Detect which cell encompasses the target text, then output its (X, Y) center coordinate. 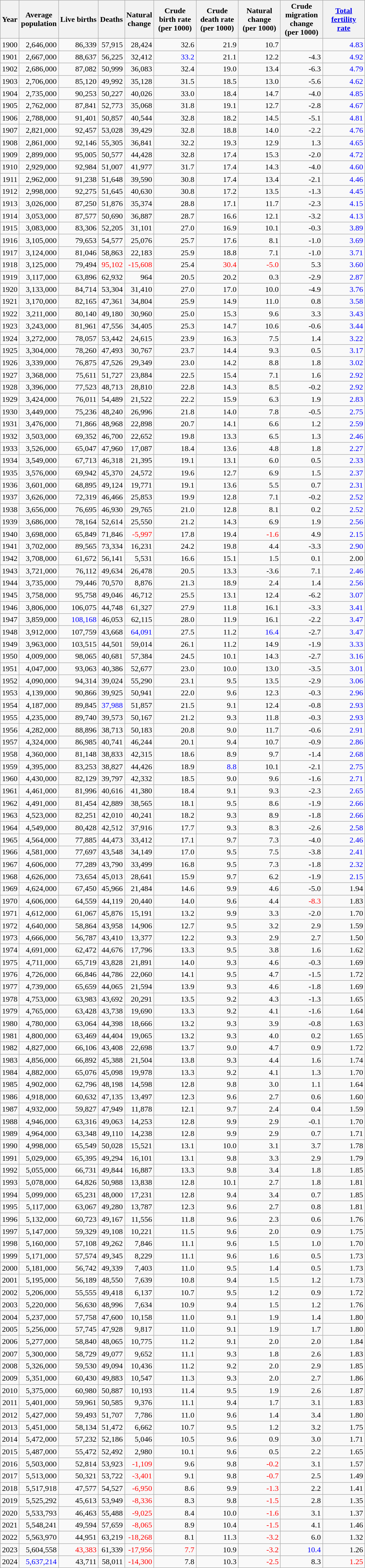
49,094 (111, 1366)
2.5 (301, 1476)
56,141 (111, 558)
1901 (10, 57)
4,964,000 (39, 1133)
58,134 (79, 1427)
46,700 (111, 436)
5,181,000 (39, 1268)
83,306 (79, 228)
4.13 (344, 216)
1993 (10, 1183)
3,368,000 (39, 375)
2.71 (344, 779)
3,339,000 (39, 363)
37,988 (111, 705)
17.2 (217, 192)
10.8 (175, 1280)
30,960 (139, 314)
4,765,000 (39, 1011)
4,691,000 (39, 950)
1.32 (344, 1537)
25.7 (175, 240)
58,864 (79, 925)
21.8 (175, 412)
10,775 (139, 1341)
63,067 (79, 1207)
48,065 (111, 1341)
22,652 (139, 436)
3,125,000 (39, 265)
1943 (10, 571)
60,980 (79, 1391)
1990 (10, 1146)
32,412 (139, 57)
-15,608 (139, 265)
4,187,000 (39, 705)
61,067 (79, 913)
1.87 (344, 1391)
53,442 (111, 338)
1969 (10, 889)
13,377 (139, 938)
4,626,000 (39, 877)
16.4 (259, 632)
87,577 (79, 216)
10.5 (175, 1439)
73,654 (79, 877)
4,235,000 (39, 717)
40,026 (139, 94)
3,170,000 (39, 302)
55,290 (139, 681)
1988 (10, 1121)
29,765 (139, 509)
1.86 (344, 1378)
4.62 (344, 81)
94,314 (79, 681)
4.46 (344, 179)
2.59 (344, 424)
14,238 (139, 1133)
7,403 (139, 1268)
1922 (10, 314)
4,946,000 (39, 1121)
48,240 (111, 412)
2,998,000 (39, 192)
36,083 (139, 69)
3.71 (344, 253)
52,814 (79, 1464)
5,533,793 (39, 1513)
2003 (10, 1305)
1972 (10, 925)
84,714 (79, 289)
22,060 (139, 975)
8,876 (139, 583)
78,164 (79, 522)
4,932,000 (39, 1109)
964 (139, 277)
4.3 (259, 999)
92,984 (79, 167)
49,418 (111, 1293)
55,488 (111, 1513)
80,428 (79, 828)
4.85 (344, 94)
44,951 (79, 1537)
66,106 (79, 1048)
1.79 (344, 1158)
80,140 (79, 314)
1917 (10, 253)
-6,950 (139, 1488)
1939 (10, 522)
107,759 (79, 632)
3,053,000 (39, 216)
10,436 (139, 1366)
79,494 (79, 265)
26,478 (139, 571)
42,512 (111, 828)
21.9 (217, 45)
4,581,000 (39, 852)
4.67 (344, 106)
-5,997 (139, 534)
53,923 (111, 1464)
2004 (10, 1317)
77,885 (79, 840)
51,727 (111, 375)
-14,300 (139, 1562)
1986 (10, 1097)
48,000 (111, 1195)
4,282,000 (39, 730)
1976 (10, 975)
2,735,000 (39, 94)
40,544 (139, 118)
4,430,000 (39, 779)
20.8 (175, 730)
4,753,000 (39, 999)
50,988 (111, 1183)
65,849 (79, 534)
63,348 (79, 1133)
3,449,000 (39, 412)
1918 (10, 265)
87,841 (79, 106)
4,856,000 (39, 1060)
1965 (10, 840)
-2.5 (259, 1562)
1942 (10, 558)
5,637,214 (39, 1562)
49,077 (111, 1354)
50,941 (139, 693)
3,396,000 (39, 387)
65,047 (79, 448)
39,429 (139, 130)
16,101 (139, 1158)
89,845 (79, 705)
1916 (10, 240)
48,968 (111, 424)
51,645 (111, 192)
1927 (10, 375)
25.4 (175, 265)
39,925 (111, 693)
55,472 (79, 1452)
5,195,000 (39, 1280)
57,659 (111, 1525)
20.2 (217, 277)
46,053 (111, 620)
4,780,000 (39, 1023)
1940 (10, 534)
2.58 (344, 828)
22,183 (139, 253)
44,065 (111, 987)
2017 (10, 1476)
8.5 (259, 387)
0.3 (259, 277)
5,326,000 (39, 1366)
43,738 (111, 1011)
6.3 (259, 400)
28.0 (175, 620)
13,497 (139, 1097)
47,493 (111, 350)
87,250 (79, 204)
4.60 (344, 167)
49,280 (111, 1207)
41,380 (139, 791)
3.17 (344, 350)
3,117,000 (39, 277)
Crude migration change (per 1000) (301, 19)
1994 (10, 1195)
49,262 (111, 1244)
2.91 (344, 730)
5,099,000 (39, 1195)
-5.6 (301, 81)
82,165 (79, 302)
21,594 (139, 987)
19.3 (217, 142)
25.5 (175, 595)
47,361 (111, 302)
39,573 (111, 717)
2.65 (344, 791)
1948 (10, 632)
16.8 (175, 864)
50,167 (139, 717)
44,786 (111, 975)
38,713 (111, 730)
43,790 (111, 864)
34,405 (139, 326)
15.4 (217, 375)
11.4 (175, 1391)
34,149 (139, 852)
5,427,000 (39, 1415)
2.68 (344, 754)
3,272,000 (39, 338)
2.8 (301, 1500)
2013 (10, 1427)
-3.8 (301, 852)
5,256,000 (39, 1329)
1.41 (344, 1488)
66,892 (79, 1060)
44,398 (111, 1023)
10.3 (217, 1562)
49,167 (111, 1219)
2002 (10, 1293)
62,932 (111, 277)
1.37 (344, 1513)
5,548,241 (39, 1525)
2.41 (344, 852)
31,410 (139, 289)
3,758,000 (39, 595)
19,690 (139, 1011)
4.45 (344, 192)
1.1 (301, 1085)
3,576,000 (39, 473)
2016 (10, 1464)
2.90 (344, 546)
77,289 (79, 864)
1932 (10, 436)
73,334 (111, 546)
13.8 (175, 1060)
1962 (10, 803)
2020 (10, 1513)
20,291 (139, 999)
5,513,000 (39, 1476)
1971 (10, 913)
54,527 (111, 1488)
3.7 (301, 1146)
2015 (10, 1452)
40,741 (111, 742)
-3.5 (301, 669)
2009 (10, 1378)
92,146 (79, 142)
5,517,918 (39, 1488)
15,521 (139, 1146)
17,087 (139, 448)
22.2 (175, 400)
1924 (10, 338)
1947 (10, 620)
98,065 (79, 656)
2019 (10, 1500)
3,656,000 (39, 509)
91,401 (79, 118)
30.4 (217, 265)
56,630 (79, 1305)
1912 (10, 192)
57,384 (139, 656)
1928 (10, 387)
26.1 (175, 644)
31.7 (175, 167)
5,351,000 (39, 1378)
50,028 (111, 1146)
52,614 (111, 522)
23.9 (175, 338)
2,686,000 (39, 69)
62,115 (139, 620)
10,158 (139, 1317)
8.4 (175, 1513)
1907 (10, 130)
1.78 (344, 1146)
5,563,970 (39, 1537)
1904 (10, 94)
92,275 (79, 192)
90,253 (79, 94)
22.5 (175, 375)
52,205 (111, 228)
1961 (10, 791)
48,198 (111, 1085)
36,841 (139, 142)
17.7 (175, 828)
4,800,000 (39, 1036)
4,549,000 (39, 828)
3,526,000 (39, 448)
59,827 (79, 1109)
3,105,000 (39, 240)
45,098 (111, 1072)
49,345 (111, 1256)
78,260 (79, 350)
25,076 (139, 240)
-0.1 (301, 1121)
54,577 (111, 240)
5,487,000 (39, 1452)
44,426 (139, 767)
4,902,000 (39, 1085)
63,316 (79, 1121)
43,410 (111, 938)
24,572 (139, 473)
1975 (10, 962)
58,840 (79, 1341)
3,806,000 (39, 608)
25.0 (175, 314)
Crude death rate (per 1000) (217, 19)
53,722 (111, 1476)
76,875 (79, 363)
1.35 (344, 1500)
49,108 (111, 1231)
24.5 (175, 656)
-9,025 (139, 1513)
2.27 (344, 448)
2,861,000 (39, 142)
52,773 (111, 106)
68,895 (79, 485)
3.8 (259, 950)
2.32 (344, 864)
67,713 (79, 461)
2007 (10, 1354)
65,076 (79, 1072)
15,191 (139, 913)
20.7 (175, 424)
21.0 (175, 509)
4,139,000 (39, 693)
-4.3 (301, 57)
4.15 (344, 204)
43,828 (111, 962)
3.16 (344, 656)
4,624,000 (39, 889)
60,632 (79, 1097)
7.7 (175, 1550)
19,065 (139, 1036)
1908 (10, 142)
4,395,000 (39, 767)
45,613 (79, 1500)
43,668 (111, 632)
75,611 (79, 375)
1930 (10, 412)
1.25 (344, 1562)
3,686,000 (39, 522)
53,028 (111, 130)
54,489 (111, 400)
2.00 (344, 558)
1.0 (301, 1244)
1991 (10, 1158)
81,046 (79, 253)
53,304 (111, 289)
2000 (10, 1268)
57,758 (79, 1317)
5,525,292 (39, 1500)
52,492 (111, 1452)
3,211,000 (39, 314)
17,796 (139, 950)
1949 (10, 644)
3,963,000 (39, 644)
1903 (10, 81)
21.1 (217, 57)
7,846 (139, 1244)
40,241 (139, 816)
81,454 (79, 803)
4,882,000 (39, 1072)
47,135 (111, 1097)
3.01 (344, 669)
40,616 (111, 791)
50,887 (111, 1391)
46,712 (139, 595)
63,983 (79, 999)
3,601,000 (39, 485)
5,237,000 (39, 1317)
22.0 (175, 693)
47,960 (111, 448)
21,504 (139, 1060)
42,332 (139, 779)
43,711 (79, 1562)
21,522 (139, 400)
-2.8 (301, 106)
5,132,000 (39, 1219)
3.02 (344, 363)
18.6 (175, 754)
1.60 (344, 1097)
1951 (10, 669)
39,590 (139, 179)
23,884 (139, 375)
15.1 (217, 558)
47,928 (111, 1329)
1.49 (344, 1476)
1959 (10, 767)
50,577 (111, 155)
2,929,000 (39, 167)
46,244 (139, 742)
1915 (10, 228)
50,585 (111, 1403)
55,555 (79, 1293)
63,428 (79, 1011)
17,231 (139, 1195)
3.06 (344, 681)
30,767 (139, 350)
58,011 (111, 1562)
2006 (10, 1341)
11,556 (139, 1219)
5,029,000 (39, 1158)
48,713 (111, 387)
32.2 (175, 142)
1973 (10, 938)
4,739,000 (39, 987)
2005 (10, 1329)
3,243,000 (39, 326)
2021 (10, 1525)
2,980 (139, 1452)
14.5 (259, 118)
1982 (10, 1048)
51,707 (111, 1415)
2,667,000 (39, 57)
47,577 (79, 1488)
14,598 (139, 1085)
1931 (10, 424)
1.50 (344, 938)
1.74 (344, 1060)
33,412 (139, 840)
1956 (10, 730)
42,889 (111, 803)
4.81 (344, 118)
66,731 (79, 1170)
60,430 (79, 1378)
23.1 (175, 681)
76,011 (79, 400)
1999 (10, 1256)
83,253 (79, 767)
13.7 (175, 1048)
1980 (10, 1023)
2018 (10, 1488)
76,112 (79, 571)
1977 (10, 987)
21,891 (139, 962)
Natural change (per 1000) (259, 19)
1996 (10, 1219)
5,147,000 (39, 1231)
60,723 (79, 1219)
33,499 (139, 864)
1923 (10, 326)
31.5 (175, 81)
65,231 (79, 1195)
56,787 (79, 938)
51,007 (111, 167)
-0.7 (259, 1476)
1933 (10, 448)
10,221 (139, 1231)
-6.3 (301, 69)
5,171,000 (39, 1256)
49,180 (111, 314)
Total fertility rate (344, 19)
89,565 (79, 546)
48,996 (111, 1305)
2,899,000 (39, 155)
1978 (10, 999)
47,949 (111, 1109)
32.4 (175, 69)
58,729 (79, 1354)
1919 (10, 277)
49,294 (111, 1158)
47,526 (111, 363)
40,681 (111, 656)
43,692 (111, 999)
71,866 (79, 424)
12.9 (259, 142)
1905 (10, 106)
50,227 (111, 94)
53,949 (111, 1500)
Live births (79, 19)
1992 (10, 1170)
57,232 (79, 1439)
2,646,000 (39, 45)
86,339 (79, 45)
-6.2 (301, 595)
1909 (10, 155)
49,046 (111, 595)
40,630 (139, 192)
16,887 (139, 1170)
65,395 (79, 1158)
20.1 (175, 742)
31,101 (139, 228)
38,827 (111, 767)
2008 (10, 1366)
5,046 (139, 1439)
3.69 (344, 240)
56,742 (79, 1268)
35,068 (139, 106)
2,962,000 (39, 179)
18,666 (139, 1023)
1920 (10, 289)
1936 (10, 485)
1944 (10, 583)
1964 (10, 828)
23.7 (175, 350)
4,090,000 (39, 681)
34,804 (139, 302)
4,640,000 (39, 925)
1974 (10, 950)
24,615 (139, 338)
1989 (10, 1133)
37,916 (139, 828)
51,857 (139, 705)
1906 (10, 118)
56,225 (111, 57)
1.84 (344, 1341)
46,466 (111, 497)
6.2 (259, 877)
1926 (10, 363)
6.5 (259, 436)
28,641 (139, 877)
49,594 (79, 1525)
1954 (10, 705)
19.6 (175, 473)
50,999 (111, 69)
3.9 (259, 1023)
3,698,000 (39, 534)
46,318 (111, 461)
Crude birth rate (per 1000) (175, 19)
2.86 (344, 742)
79,653 (79, 240)
58,863 (111, 253)
61,327 (139, 608)
1995 (10, 1207)
65,659 (79, 987)
72,319 (79, 497)
4,461,000 (39, 791)
81,996 (79, 791)
5,160,000 (39, 1244)
59,014 (139, 644)
1984 (10, 1072)
1987 (10, 1109)
35,374 (139, 204)
108,168 (79, 620)
63,219 (111, 1537)
78,057 (79, 338)
17.6 (217, 240)
45,388 (111, 1060)
49,992 (111, 81)
11,878 (139, 1109)
8,229 (139, 1256)
-18,268 (139, 1537)
24.2 (175, 546)
1955 (10, 717)
62,472 (79, 950)
49,339 (111, 1268)
2014 (10, 1439)
57,745 (79, 1329)
2,788,000 (39, 118)
1.63 (344, 1023)
19,771 (139, 485)
36,887 (139, 216)
5,206,000 (39, 1293)
95,102 (111, 265)
25.3 (175, 326)
3.89 (344, 228)
1997 (10, 1231)
1983 (10, 1060)
44,428 (139, 155)
75,236 (79, 412)
0.4 (301, 1109)
52,186 (111, 1439)
3,476,000 (39, 424)
3.41 (344, 608)
5,604,558 (39, 1550)
31.8 (175, 106)
5,277,000 (39, 1341)
3.07 (344, 595)
51,876 (111, 204)
Deaths (111, 19)
27.9 (175, 608)
69,352 (79, 436)
1958 (10, 754)
14.6 (175, 889)
49,063 (111, 1121)
4.0 (259, 1036)
56,189 (79, 1280)
48,550 (111, 1280)
3,503,000 (39, 436)
44,404 (111, 1036)
4.8 (259, 448)
67,450 (79, 889)
2010 (10, 1391)
1921 (10, 302)
2011 (10, 1403)
2,762,000 (39, 106)
89,740 (79, 717)
82,251 (79, 816)
4,324,000 (39, 742)
59,961 (79, 1403)
-4.9 (301, 289)
49,634 (111, 571)
1970 (10, 901)
63,896 (79, 277)
28,810 (139, 387)
41,977 (139, 167)
1937 (10, 497)
5,055,000 (39, 1170)
5,503,000 (39, 1464)
65,719 (79, 962)
4.83 (344, 45)
81,961 (79, 326)
4.65 (344, 142)
2023 (10, 1550)
21,395 (139, 461)
47,556 (111, 326)
64,559 (79, 901)
2.87 (344, 277)
1902 (10, 69)
2.33 (344, 461)
3,859,000 (39, 620)
50,321 (79, 1476)
44,119 (111, 901)
64,826 (79, 1183)
16.3 (217, 338)
2022 (10, 1537)
16,231 (139, 546)
4,047,000 (39, 669)
79,446 (79, 583)
3.43 (344, 314)
0.1 (301, 558)
19.0 (217, 69)
66,846 (79, 975)
47,600 (111, 1317)
1960 (10, 779)
21,484 (139, 889)
28,424 (139, 45)
50,857 (111, 118)
13.9 (175, 987)
2.31 (344, 485)
86,985 (79, 742)
5.5 (259, 485)
3,304,000 (39, 350)
1953 (10, 693)
46,930 (111, 509)
3,133,000 (39, 289)
11.5 (175, 1231)
57,574 (79, 1256)
-0.5 (301, 412)
42,010 (111, 816)
2.37 (344, 473)
1979 (10, 1011)
3,026,000 (39, 204)
39,797 (111, 779)
61,672 (79, 558)
1946 (10, 608)
59,329 (79, 1231)
42,315 (139, 754)
20,440 (139, 901)
52,677 (139, 669)
44,473 (111, 840)
19,978 (139, 1072)
-17,956 (139, 1550)
50,183 (139, 730)
4.79 (344, 69)
38,833 (111, 754)
1.94 (344, 889)
3,424,000 (39, 400)
3,735,000 (39, 583)
3,721,000 (39, 571)
88,637 (79, 57)
77,523 (79, 387)
77,697 (79, 852)
33.0 (175, 94)
4.72 (344, 155)
9,817 (139, 1329)
5,451,000 (39, 1427)
3.22 (344, 338)
91,238 (79, 179)
4,009,000 (39, 656)
4.9 (301, 534)
3,124,000 (39, 253)
1913 (10, 204)
1.62 (344, 950)
6.6 (259, 424)
-0.9 (301, 742)
18.1 (175, 803)
49,883 (111, 1378)
45,966 (111, 889)
25,550 (139, 522)
19.4 (217, 534)
19.9 (175, 497)
1998 (10, 1244)
27.5 (175, 632)
7,639 (139, 1280)
45,876 (111, 913)
61,339 (111, 1550)
45,370 (111, 473)
85,120 (79, 81)
-1,109 (139, 1464)
1900 (10, 45)
62,796 (79, 1085)
1914 (10, 216)
40,386 (111, 669)
1963 (10, 816)
11.9 (217, 620)
1945 (10, 595)
26,996 (139, 412)
6,137 (139, 1293)
63,469 (79, 1036)
Naturalchange (139, 19)
29,349 (139, 363)
49,844 (111, 1170)
93,063 (79, 669)
59,530 (79, 1366)
51,648 (111, 179)
2.3 (259, 1219)
1966 (10, 852)
14,253 (139, 1121)
1941 (10, 546)
5,531 (139, 558)
9,652 (139, 1354)
106,075 (79, 608)
63,064 (79, 1023)
3,626,000 (39, 497)
2.96 (344, 693)
25,853 (139, 497)
Year (10, 19)
13,838 (139, 1183)
57,915 (111, 45)
28.8 (175, 204)
1.26 (344, 1550)
21.5 (175, 705)
103,515 (79, 644)
13,787 (139, 1207)
2,821,000 (39, 130)
4,360,000 (39, 754)
59,493 (79, 1415)
35,128 (139, 81)
95,005 (79, 155)
Averagepopulation (39, 19)
2024 (10, 1562)
2,706,000 (39, 81)
4,612,000 (39, 913)
39,024 (111, 681)
70,570 (111, 583)
49,124 (111, 485)
4.92 (344, 57)
95,758 (79, 595)
2001 (10, 1280)
3,912,000 (39, 632)
1.46 (344, 1525)
4,827,000 (39, 1048)
4,918,000 (39, 1097)
5,401,000 (39, 1403)
14.4 (217, 350)
2012 (10, 1415)
3,702,000 (39, 546)
14,906 (139, 925)
38,565 (139, 803)
43,548 (111, 852)
-8,065 (139, 1525)
6,662 (139, 1427)
-3.6 (259, 571)
1950 (10, 656)
4,666,000 (39, 938)
50,690 (111, 216)
3,708,000 (39, 558)
5,078,000 (39, 1183)
32.6 (175, 45)
1985 (10, 1085)
-5.1 (301, 118)
1957 (10, 742)
33.2 (175, 57)
5,117,000 (39, 1207)
1968 (10, 877)
4,523,000 (39, 816)
1934 (10, 461)
90,866 (79, 693)
1929 (10, 400)
-2.6 (301, 828)
71,846 (111, 534)
43,408 (111, 1048)
1938 (10, 509)
3,549,000 (39, 461)
4,564,000 (39, 840)
1952 (10, 681)
10,193 (139, 1391)
3.76 (344, 289)
10,547 (139, 1378)
69,942 (79, 473)
21.3 (175, 583)
4.76 (344, 130)
-8,336 (139, 1500)
44,501 (111, 644)
92,457 (79, 130)
7,634 (139, 1305)
57,108 (79, 1244)
5,472,000 (39, 1439)
43,383 (79, 1550)
82,129 (79, 779)
4,998,000 (39, 1146)
7,786 (139, 1415)
45,013 (111, 877)
1967 (10, 864)
46,463 (79, 1513)
51,472 (111, 1427)
43,958 (111, 925)
1910 (10, 167)
1911 (10, 179)
22,898 (139, 424)
5.3 (301, 265)
44,676 (111, 950)
-3,401 (139, 1476)
3.58 (344, 302)
1981 (10, 1036)
10.6 (259, 326)
9,376 (139, 1403)
3.44 (344, 326)
4,491,000 (39, 803)
3.60 (344, 265)
87,082 (79, 69)
44,748 (111, 608)
81,148 (79, 754)
3,083,000 (39, 228)
2.83 (344, 400)
49,110 (111, 1133)
1935 (10, 473)
-8.3 (301, 901)
76,695 (79, 509)
55,305 (111, 142)
17.8 (175, 534)
3.33 (344, 644)
4,726,000 (39, 975)
14.2 (217, 363)
88,896 (79, 730)
-1.4 (301, 754)
5,220,000 (39, 1305)
1925 (10, 350)
5,375,000 (39, 1391)
28.7 (175, 216)
22,698 (139, 1048)
4,711,000 (39, 962)
65,549 (79, 1146)
1.57 (344, 1464)
64,091 (139, 632)
5,300,000 (39, 1354)
16.9 (217, 228)
22.8 (175, 387)
